Search for the cell housing the specified text and yield its [X, Y] center coordinate. 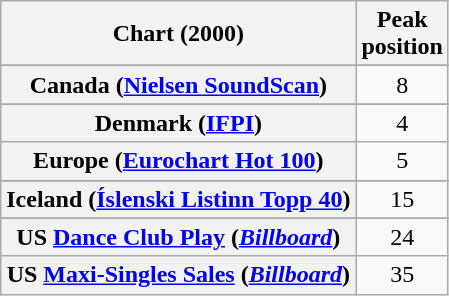
Chart (2000) [178, 34]
4 [402, 123]
US Maxi-Singles Sales (Billboard) [178, 275]
Denmark (IFPI) [178, 123]
Peakposition [402, 34]
24 [402, 237]
5 [402, 161]
35 [402, 275]
8 [402, 85]
Canada (Nielsen SoundScan) [178, 85]
Europe (Eurochart Hot 100) [178, 161]
15 [402, 199]
Iceland (Íslenski Listinn Topp 40) [178, 199]
US Dance Club Play (Billboard) [178, 237]
